For the text-containing cell, return its midpoint in (X, Y) coordinate format. 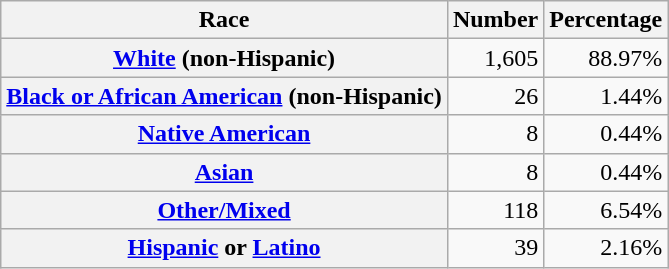
118 (495, 210)
Native American (224, 134)
88.97% (606, 58)
Number (495, 20)
1,605 (495, 58)
Asian (224, 172)
Black or African American (non-Hispanic) (224, 96)
Race (224, 20)
39 (495, 248)
6.54% (606, 210)
2.16% (606, 248)
1.44% (606, 96)
Other/Mixed (224, 210)
Percentage (606, 20)
26 (495, 96)
Hispanic or Latino (224, 248)
White (non-Hispanic) (224, 58)
